Detect which cell encompasses the target text, then output its (x, y) center coordinate. 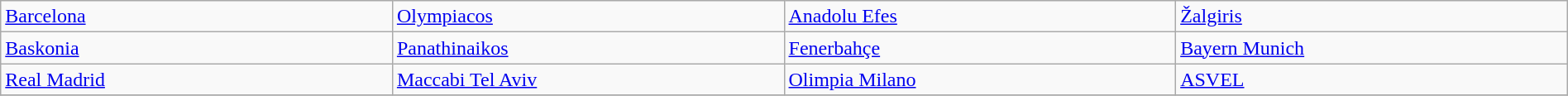
Žalgiris (1372, 17)
Baskonia (197, 48)
Real Madrid (197, 79)
Panathinaikos (588, 48)
Anadolu Efes (980, 17)
Bayern Munich (1372, 48)
Olympiacos (588, 17)
Olimpia Milano (980, 79)
Maccabi Tel Aviv (588, 79)
Barcelona (197, 17)
ASVEL (1372, 79)
Fenerbahçe (980, 48)
